Return (X, Y) of the center of cell containing provided text 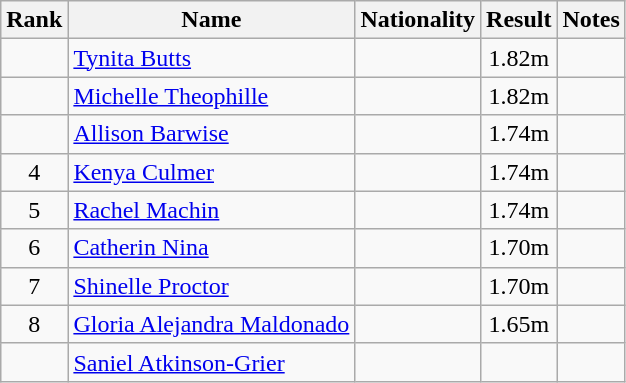
Rank (34, 20)
7 (34, 286)
Michelle Theophille (212, 96)
4 (34, 172)
5 (34, 210)
Shinelle Proctor (212, 286)
1.65m (519, 324)
Name (212, 20)
Result (519, 20)
Gloria Alejandra Maldonado (212, 324)
8 (34, 324)
Kenya Culmer (212, 172)
Notes (591, 20)
Nationality (418, 20)
Catherin Nina (212, 248)
Saniel Atkinson-Grier (212, 362)
Allison Barwise (212, 134)
Rachel Machin (212, 210)
6 (34, 248)
Tynita Butts (212, 58)
